Locate the cell with the specified text and output its [X, Y] center coordinate. 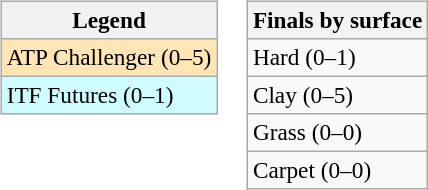
ATP Challenger (0–5) [108, 57]
Clay (0–5) [337, 95]
Hard (0–1) [337, 57]
Finals by surface [337, 20]
Legend [108, 20]
ITF Futures (0–1) [108, 95]
Grass (0–0) [337, 133]
Carpet (0–0) [337, 171]
